Output the [X, Y] coordinate of the center of the cell containing the given text.  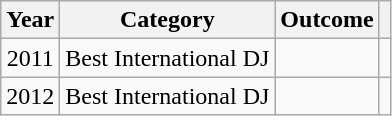
2012 [30, 96]
Year [30, 20]
Category [168, 20]
Outcome [327, 20]
2011 [30, 58]
